Search for the cell housing the specified text and yield its [x, y] center coordinate. 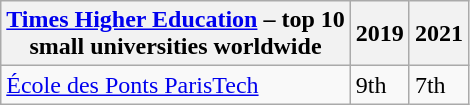
Times Higher Education – top 10small universities worldwide [176, 34]
École des Ponts ParisTech [176, 85]
9th [380, 85]
2021 [438, 34]
2019 [380, 34]
7th [438, 85]
